Search for the cell housing the specified text and yield its [X, Y] center coordinate. 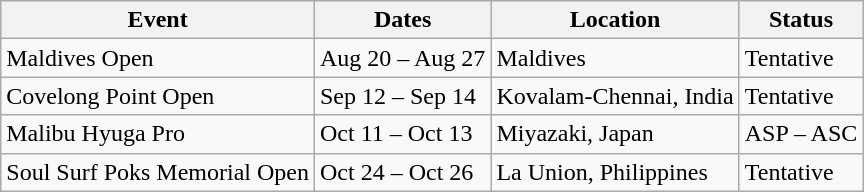
Sep 12 – Sep 14 [402, 96]
Oct 11 – Oct 13 [402, 134]
Covelong Point Open [158, 96]
Oct 24 – Oct 26 [402, 172]
Location [615, 20]
Dates [402, 20]
Soul Surf Poks Memorial Open [158, 172]
ASP – ASC [801, 134]
Kovalam-Chennai, India [615, 96]
Malibu Hyuga Pro [158, 134]
La Union, Philippines [615, 172]
Event [158, 20]
Miyazaki, Japan [615, 134]
Maldives Open [158, 58]
Aug 20 – Aug 27 [402, 58]
Status [801, 20]
Maldives [615, 58]
